Locate the cell with the specified text and output its (x, y) center coordinate. 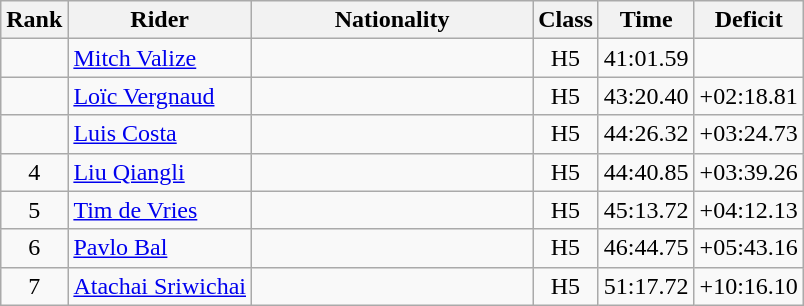
+03:39.26 (748, 172)
43:20.40 (646, 96)
Pavlo Bal (160, 248)
Deficit (748, 20)
Time (646, 20)
45:13.72 (646, 210)
+10:16.10 (748, 286)
6 (34, 248)
Liu Qiangli (160, 172)
+03:24.73 (748, 134)
4 (34, 172)
7 (34, 286)
Class (566, 20)
+04:12.13 (748, 210)
44:40.85 (646, 172)
Tim de Vries (160, 210)
Rider (160, 20)
Nationality (392, 20)
+02:18.81 (748, 96)
51:17.72 (646, 286)
41:01.59 (646, 58)
Loïc Vergnaud (160, 96)
46:44.75 (646, 248)
Atachai Sriwichai (160, 286)
Rank (34, 20)
+05:43.16 (748, 248)
Luis Costa (160, 134)
5 (34, 210)
44:26.32 (646, 134)
Mitch Valize (160, 58)
